Determine the (x, y) coordinate at the center of the cell enclosing the given text.  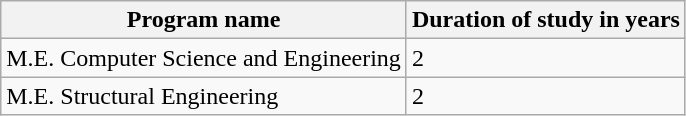
Duration of study in years (546, 20)
M.E. Computer Science and Engineering (204, 58)
Program name (204, 20)
M.E. Structural Engineering (204, 96)
